Extract the (x, y) coordinate from the center of the cell holding the provided text.  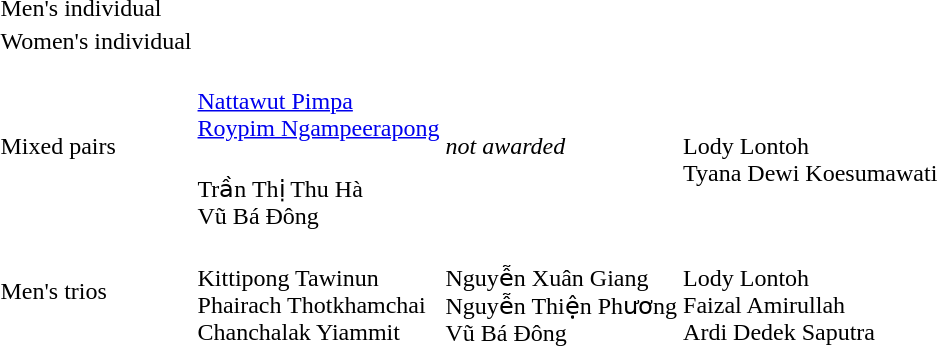
Trần Thị Thu Hà Vũ Bá Đông (318, 189)
Nattawut Pimpa Roypim Ngampeerapong (318, 101)
not awarded (562, 145)
